From the cell containing the given text, extract its center point as [x, y] coordinate. 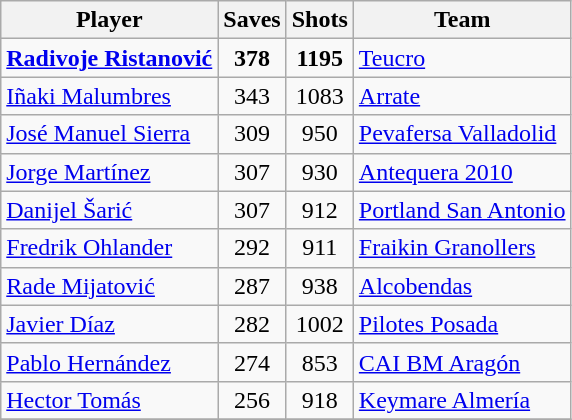
Arrate [462, 96]
Pablo Hernández [110, 362]
853 [320, 362]
Team [462, 20]
Pilotes Posada [462, 324]
950 [320, 134]
Pevafersa Valladolid [462, 134]
1002 [320, 324]
343 [252, 96]
292 [252, 248]
282 [252, 324]
Radivoje Ristanović [110, 58]
Rade Mijatović [110, 286]
Antequera 2010 [462, 172]
911 [320, 248]
1083 [320, 96]
Saves [252, 20]
256 [252, 400]
274 [252, 362]
CAI BM Aragón [462, 362]
309 [252, 134]
938 [320, 286]
Alcobendas [462, 286]
Player [110, 20]
Hector Tomás [110, 400]
Fraikin Granollers [462, 248]
Shots [320, 20]
Jorge Martínez [110, 172]
Portland San Antonio [462, 210]
Teucro [462, 58]
Iñaki Malumbres [110, 96]
930 [320, 172]
1195 [320, 58]
287 [252, 286]
918 [320, 400]
Javier Díaz [110, 324]
378 [252, 58]
Danijel Šarić [110, 210]
Fredrik Ohlander [110, 248]
Keymare Almería [462, 400]
912 [320, 210]
José Manuel Sierra [110, 134]
